Pinpoint the cell where the given text exists, returning its [X, Y] midpoint coordinate. 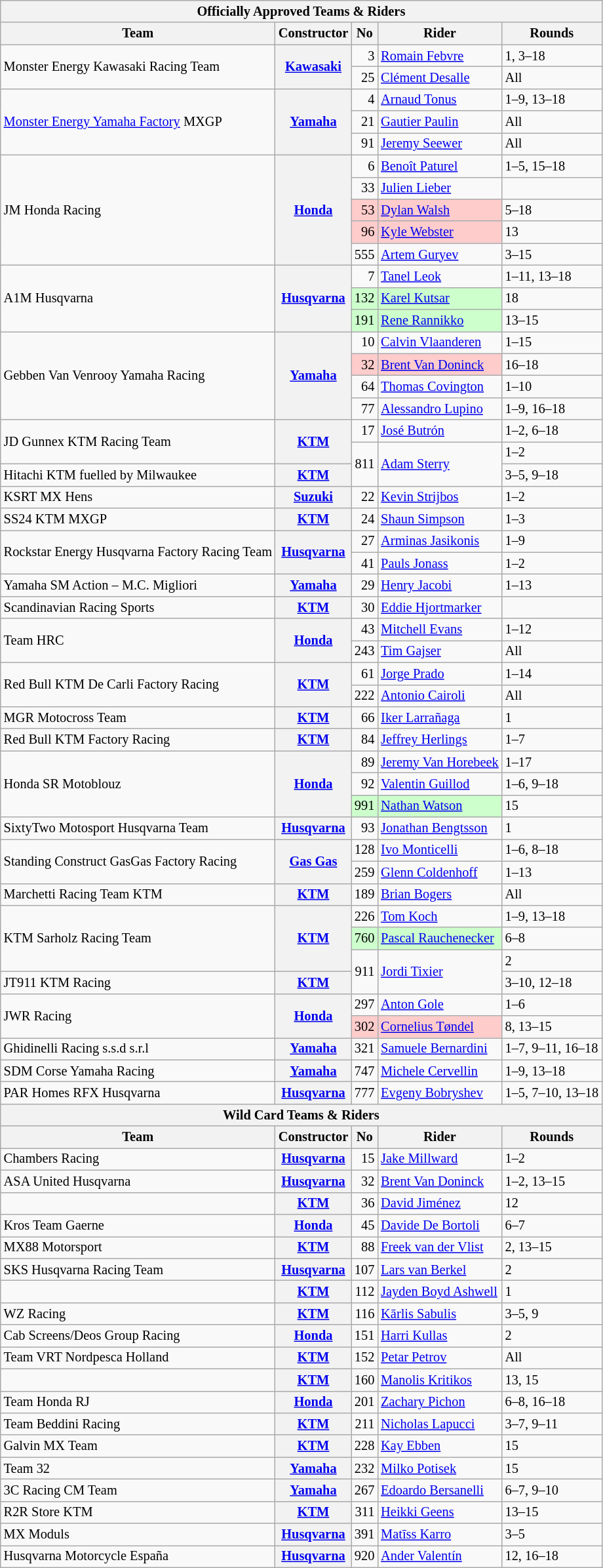
1–11, 13–18 [552, 276]
JD Gunnex KTM Racing Team [138, 442]
1–2, 6–18 [552, 431]
107 [364, 1270]
Arnaud Tonus [439, 100]
160 [364, 1380]
Artem Guryev [439, 254]
Jeremy Van Horebeek [439, 762]
Pauls Jonass [439, 563]
191 [364, 321]
Henry Jacobi [439, 585]
Glenn Coldenhoff [439, 872]
Manolis Kritikos [439, 1380]
152 [364, 1357]
1–6, 9–18 [552, 784]
Michele Cervellin [439, 1071]
Antonio Cairoli [439, 696]
92 [364, 784]
Mitchell Evans [439, 630]
61 [364, 673]
SixtyTwo Motosport Husqvarna Team [138, 828]
760 [364, 938]
Kros Team Gaerne [138, 1225]
PAR Homes RFX Husqvarna [138, 1093]
6–8, 16–18 [552, 1402]
18 [552, 298]
3–5, 9 [552, 1314]
SDM Corse Yamaha Racing [138, 1071]
811 [364, 463]
88 [364, 1247]
128 [364, 850]
5–18 [552, 210]
27 [364, 541]
555 [364, 254]
1–2, 13–15 [552, 1181]
Gautier Paulin [439, 122]
Hitachi KTM fuelled by Milwaukee [138, 475]
2, 13–15 [552, 1247]
1–10 [552, 386]
Wild Card Teams & Riders [301, 1115]
84 [364, 740]
Julien Lieber [439, 188]
Chambers Racing [138, 1159]
Jonathan Bengtsson [439, 828]
Jeremy Seewer [439, 144]
Kārlis Sabulis [439, 1314]
Iker Larrañaga [439, 717]
Romain Febvre [439, 56]
Cab Screens/Deos Group Racing [138, 1336]
Red Bull KTM De Carli Factory Racing [138, 685]
Matīss Karro [439, 1535]
Clément Desalle [439, 77]
Dylan Walsh [439, 210]
KSRT MX Hens [138, 497]
1–6, 8–18 [552, 850]
Eddie Hjortmarker [439, 607]
KTM Sarholz Racing Team [138, 938]
17 [364, 431]
Kyle Webster [439, 232]
211 [364, 1424]
ASA United Husqvarna [138, 1181]
David Jiménez [439, 1203]
Ghidinelli Racing s.s.d s.r.l [138, 1049]
1–7 [552, 740]
21 [364, 122]
228 [364, 1446]
6 [364, 166]
132 [364, 298]
29 [364, 585]
Adam Sterry [439, 463]
Galvin MX Team [138, 1446]
1–3 [552, 519]
Tanel Leok [439, 276]
Team Beddini Racing [138, 1424]
Petar Petrov [439, 1357]
Ander Valentín [439, 1556]
13 [552, 232]
Team 32 [138, 1468]
Pascal Rauchenecker [439, 938]
Gas Gas [313, 860]
3–10, 12–18 [552, 982]
JWR Racing [138, 1015]
4 [364, 100]
259 [364, 872]
JM Honda Racing [138, 210]
Thomas Covington [439, 386]
SKS Husqvarna Racing Team [138, 1270]
222 [364, 696]
Lars van Berkel [439, 1270]
226 [364, 916]
MX Moduls [138, 1535]
Jake Millward [439, 1159]
93 [364, 828]
24 [364, 519]
Heikki Geens [439, 1512]
Anton Gole [439, 1005]
311 [364, 1512]
1–12 [552, 630]
Benoît Paturel [439, 166]
MGR Motocross Team [138, 717]
321 [364, 1049]
22 [364, 497]
777 [364, 1093]
33 [364, 188]
Arminas Jasikonis [439, 541]
Marchetti Racing Team KTM [138, 895]
96 [364, 232]
911 [364, 972]
12, 16–18 [552, 1556]
25 [364, 77]
3–15 [552, 254]
89 [364, 762]
112 [364, 1291]
391 [364, 1535]
Tom Koch [439, 916]
Kawasaki [313, 67]
43 [364, 630]
MX88 Motorsport [138, 1247]
53 [364, 210]
243 [364, 651]
116 [364, 1314]
1–17 [552, 762]
Team HRC [138, 640]
13, 15 [552, 1380]
3–5, 9–18 [552, 475]
8, 13–15 [552, 1027]
SS24 KTM MXGP [138, 519]
6–7, 9–10 [552, 1490]
Kevin Strijbos [439, 497]
1–9, 16–18 [552, 409]
7 [364, 276]
12 [552, 1203]
3–7, 9–11 [552, 1424]
Valentin Guillod [439, 784]
3–5 [552, 1535]
Jayden Boyd Ashwell [439, 1291]
920 [364, 1556]
A1M Husqvarna [138, 298]
10 [364, 342]
WZ Racing [138, 1314]
36 [364, 1203]
297 [364, 1005]
Team Honda RJ [138, 1402]
1–9 [552, 541]
747 [364, 1071]
91 [364, 144]
41 [364, 563]
Jeffrey Herlings [439, 740]
3C Racing CM Team [138, 1490]
267 [364, 1490]
Suzuki [313, 497]
991 [364, 806]
Yamaha SM Action – M.C. Migliori [138, 585]
R2R Store KTM [138, 1512]
6–8 [552, 938]
Calvin Vlaanderen [439, 342]
Rene Rannikko [439, 321]
Zachary Pichon [439, 1402]
16–18 [552, 365]
64 [364, 386]
Edoardo Bersanelli [439, 1490]
Gebben Van Venrooy Yamaha Racing [138, 375]
Scandinavian Racing Sports [138, 607]
Officially Approved Teams & Riders [301, 11]
Ivo Monticelli [439, 850]
Standing Construct GasGas Factory Racing [138, 860]
189 [364, 895]
1–6 [552, 1005]
Team VRT Nordpesca Holland [138, 1357]
Milko Potisek [439, 1468]
Monster Energy Yamaha Factory MXGP [138, 122]
Evgeny Bobryshev [439, 1093]
1–14 [552, 673]
Karel Kutsar [439, 298]
Kay Ebben [439, 1446]
Tim Gajser [439, 651]
Nicholas Lapucci [439, 1424]
151 [364, 1336]
Shaun Simpson [439, 519]
Brian Bogers [439, 895]
232 [364, 1468]
Jordi Tixier [439, 972]
Monster Energy Kawasaki Racing Team [138, 67]
1, 3–18 [552, 56]
José Butrón [439, 431]
302 [364, 1027]
1–15 [552, 342]
JT911 KTM Racing [138, 982]
Jorge Prado [439, 673]
Harri Kullas [439, 1336]
77 [364, 409]
45 [364, 1225]
3 [364, 56]
6–7 [552, 1225]
Husqvarna Motorcycle España [138, 1556]
1–5, 7–10, 13–18 [552, 1093]
30 [364, 607]
1–5, 15–18 [552, 166]
Rockstar Energy Husqvarna Factory Racing Team [138, 552]
Honda SR Motoblouz [138, 784]
Red Bull KTM Factory Racing [138, 740]
201 [364, 1402]
Cornelius Tøndel [439, 1027]
1–7, 9–11, 16–18 [552, 1049]
66 [364, 717]
Freek van der Vlist [439, 1247]
Samuele Bernardini [439, 1049]
Alessandro Lupino [439, 409]
Davide De Bortoli [439, 1225]
Nathan Watson [439, 806]
